Capture the cell that displays the provided text and extract its (X, Y) central coordinate. 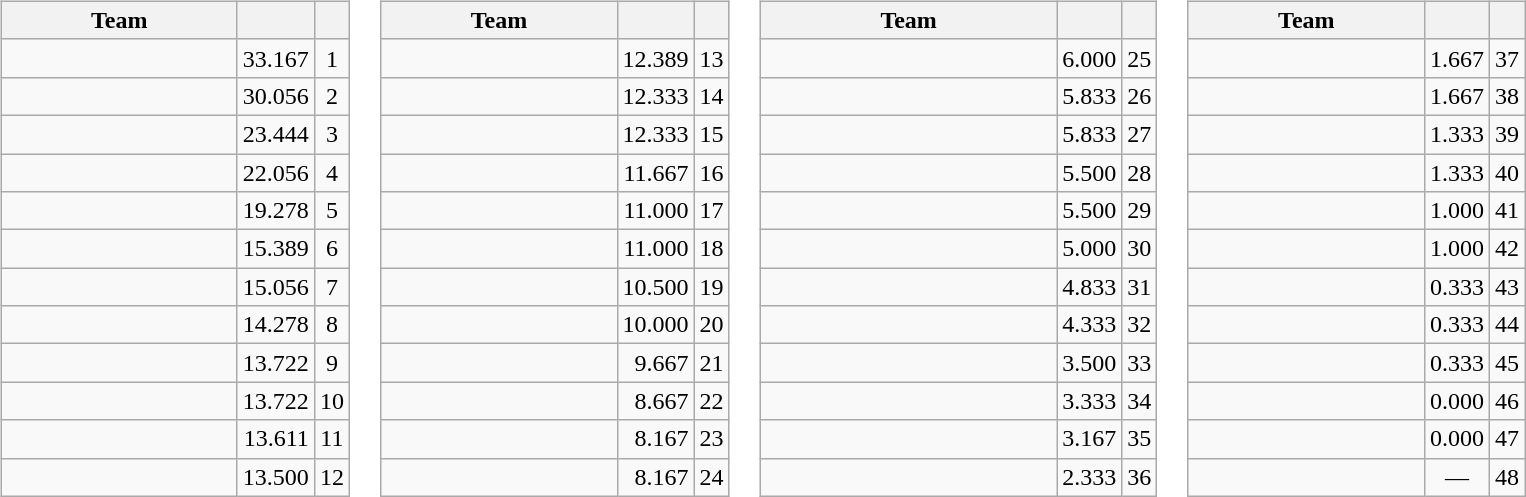
13 (712, 58)
5.000 (1090, 249)
15.389 (276, 249)
45 (1506, 363)
20 (712, 325)
40 (1506, 173)
12 (332, 477)
34 (1140, 401)
41 (1506, 211)
10.000 (656, 325)
37 (1506, 58)
23 (712, 439)
19 (712, 287)
10.500 (656, 287)
48 (1506, 477)
47 (1506, 439)
33 (1140, 363)
15 (712, 134)
11 (332, 439)
22 (712, 401)
6.000 (1090, 58)
13.611 (276, 439)
4.333 (1090, 325)
16 (712, 173)
3 (332, 134)
46 (1506, 401)
9 (332, 363)
3.333 (1090, 401)
28 (1140, 173)
9.667 (656, 363)
3.500 (1090, 363)
12.389 (656, 58)
36 (1140, 477)
14.278 (276, 325)
4 (332, 173)
17 (712, 211)
42 (1506, 249)
33.167 (276, 58)
22.056 (276, 173)
19.278 (276, 211)
7 (332, 287)
39 (1506, 134)
2 (332, 96)
10 (332, 401)
23.444 (276, 134)
14 (712, 96)
1 (332, 58)
30 (1140, 249)
21 (712, 363)
30.056 (276, 96)
2.333 (1090, 477)
31 (1140, 287)
11.667 (656, 173)
— (1456, 477)
18 (712, 249)
27 (1140, 134)
26 (1140, 96)
25 (1140, 58)
24 (712, 477)
15.056 (276, 287)
6 (332, 249)
29 (1140, 211)
8 (332, 325)
5 (332, 211)
44 (1506, 325)
35 (1140, 439)
13.500 (276, 477)
3.167 (1090, 439)
4.833 (1090, 287)
43 (1506, 287)
8.667 (656, 401)
32 (1140, 325)
38 (1506, 96)
